Scan for the cell matching the given text and deliver its [x, y] coordinate at center. 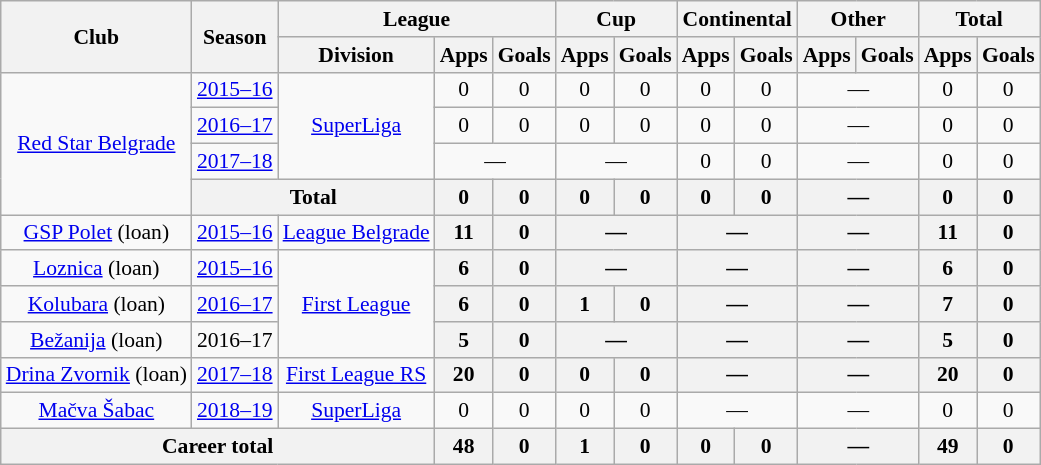
Continental [738, 19]
49 [948, 447]
48 [464, 447]
Kolubara (loan) [96, 304]
League [417, 19]
Club [96, 36]
Career total [218, 447]
Other [858, 19]
First League RS [356, 375]
Bežanija (loan) [96, 340]
First League [356, 304]
Season [235, 36]
7 [948, 304]
Division [356, 55]
League Belgrade [356, 233]
Red Star Belgrade [96, 143]
2018–19 [235, 411]
Mačva Šabac [96, 411]
Drina Zvornik (loan) [96, 375]
GSP Polet (loan) [96, 233]
Loznica (loan) [96, 269]
Cup [616, 19]
